Return the [X, Y] coordinate for the center point of the cell that contains the specified text.  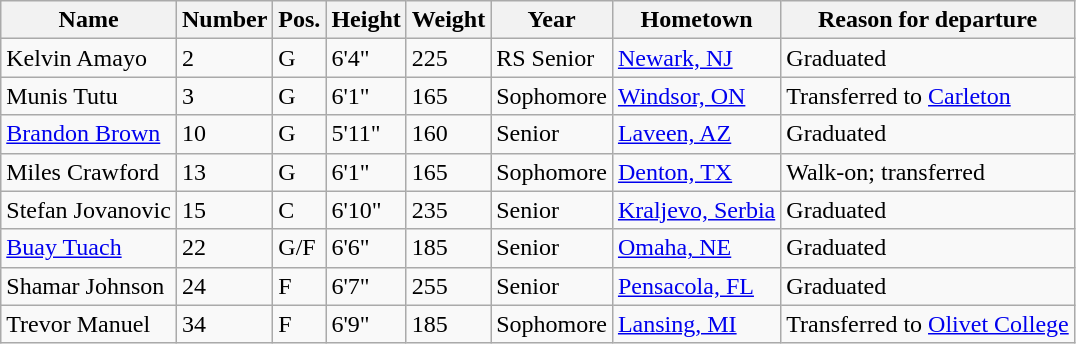
Trevor Manuel [89, 324]
Pensacola, FL [696, 286]
Shamar Johnson [89, 286]
13 [224, 172]
Number [224, 20]
Windsor, ON [696, 96]
22 [224, 248]
2 [224, 58]
Weight [448, 20]
Year [552, 20]
Height [366, 20]
G/F [300, 248]
Munis Tutu [89, 96]
24 [224, 286]
Transferred to Carleton [928, 96]
10 [224, 134]
RS Senior [552, 58]
Pos. [300, 20]
Laveen, AZ [696, 134]
Denton, TX [696, 172]
C [300, 210]
15 [224, 210]
Walk-on; transferred [928, 172]
6'10" [366, 210]
Hometown [696, 20]
6'4" [366, 58]
Buay Tuach [89, 248]
5'11" [366, 134]
6'6" [366, 248]
Newark, NJ [696, 58]
160 [448, 134]
Omaha, NE [696, 248]
6'9" [366, 324]
3 [224, 96]
Reason for departure [928, 20]
Lansing, MI [696, 324]
225 [448, 58]
Miles Crawford [89, 172]
34 [224, 324]
6'7" [366, 286]
255 [448, 286]
Transferred to Olivet College [928, 324]
Brandon Brown [89, 134]
Kelvin Amayo [89, 58]
Kraljevo, Serbia [696, 210]
235 [448, 210]
Name [89, 20]
Stefan Jovanovic [89, 210]
